Determine the [X, Y] coordinate at the center of the cell enclosing the given text.  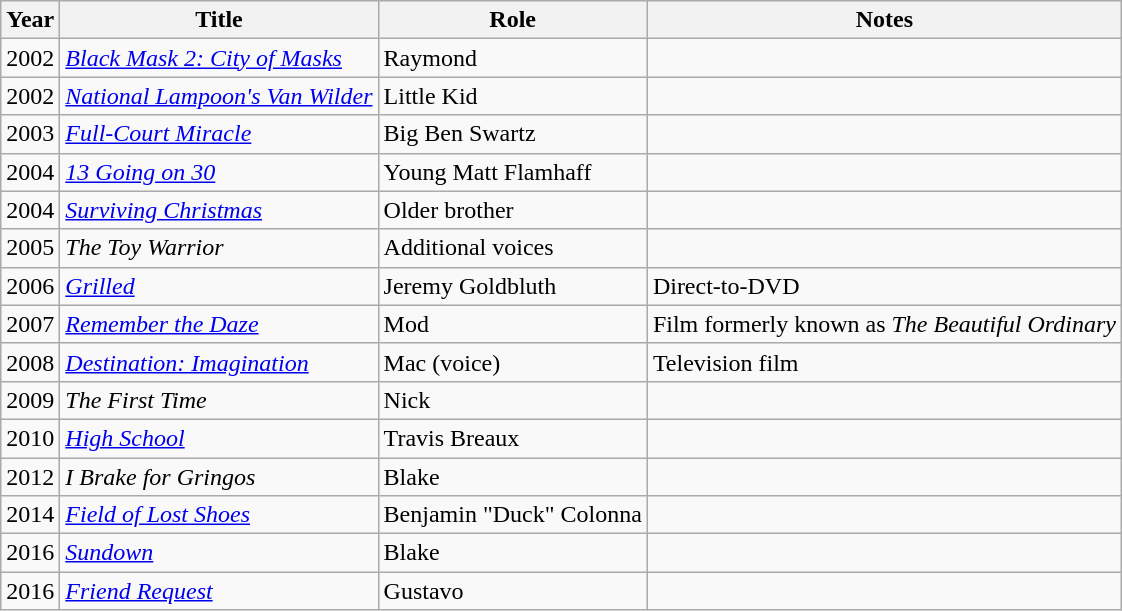
Little Kid [512, 96]
Remember the Daze [219, 324]
Black Mask 2: City of Masks [219, 58]
Television film [884, 362]
I Brake for Gringos [219, 477]
Sundown [219, 553]
Direct-to-DVD [884, 286]
Field of Lost Shoes [219, 515]
Young Matt Flamhaff [512, 172]
Full-Court Miracle [219, 134]
Older brother [512, 210]
Notes [884, 20]
Gustavo [512, 591]
The First Time [219, 400]
The Toy Warrior [219, 248]
Role [512, 20]
2007 [30, 324]
Big Ben Swartz [512, 134]
Title [219, 20]
Film formerly known as The Beautiful Ordinary [884, 324]
Nick [512, 400]
Raymond [512, 58]
Surviving Christmas [219, 210]
Mac (voice) [512, 362]
National Lampoon's Van Wilder [219, 96]
Jeremy Goldbluth [512, 286]
2005 [30, 248]
Friend Request [219, 591]
Grilled [219, 286]
Travis Breaux [512, 438]
High School [219, 438]
2014 [30, 515]
Year [30, 20]
2010 [30, 438]
Additional voices [512, 248]
2008 [30, 362]
Mod [512, 324]
13 Going on 30 [219, 172]
2012 [30, 477]
Benjamin "Duck" Colonna [512, 515]
Destination: Imagination [219, 362]
2006 [30, 286]
2003 [30, 134]
2009 [30, 400]
